Extract the (X, Y) coordinate from the center of the cell holding the provided text.  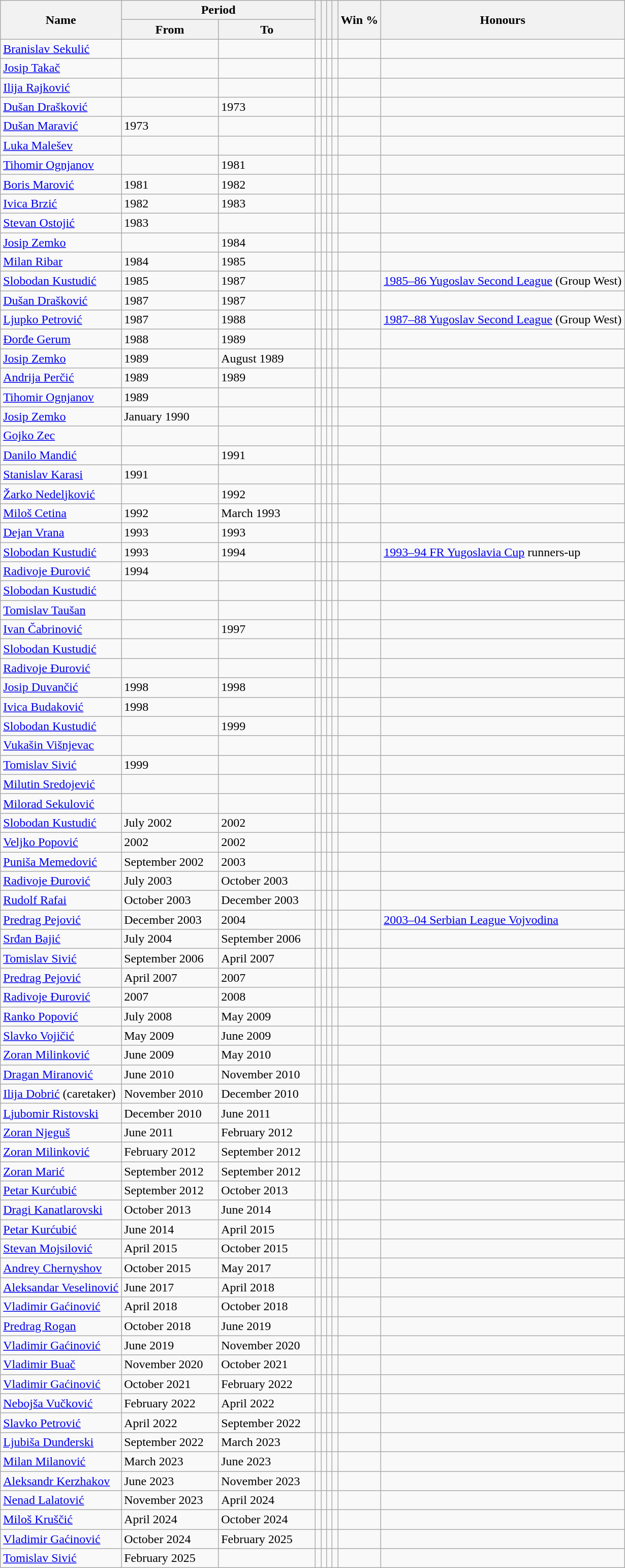
Dragi Kanatlarovski (61, 1210)
July 2008 (170, 1016)
Branislav Sekulić (61, 49)
Josip Takač (61, 68)
Slavko Vojičić (61, 1036)
Name (61, 20)
March 1993 (267, 513)
Rudolf Rafai (61, 900)
Ivica Budaković (61, 707)
Đorđe Gerum (61, 339)
Slavko Petrović (61, 1423)
Vukašin Višnjevac (61, 745)
Ljubiša Dunđerski (61, 1442)
Period (218, 10)
Miloš Kruščić (61, 1520)
Ilija Dobrić (caretaker) (61, 1094)
Stevan Ostojić (61, 223)
June 2017 (170, 1287)
Ljupko Petrović (61, 320)
Andrija Perčić (61, 378)
Milan Milanović (61, 1461)
2004 (267, 920)
Nenad Lalatović (61, 1500)
Andrey Chernyshov (61, 1268)
Ivan Čabrinović (61, 629)
Veljko Popović (61, 842)
Boris Marović (61, 184)
January 1990 (170, 416)
Honours (503, 20)
2008 (267, 997)
June 2010 (170, 1074)
Vladimir Buač (61, 1365)
1993–94 FR Yugoslavia Cup runners-up (503, 552)
Gojko Zec (61, 436)
May 2017 (267, 1268)
Dragan Miranović (61, 1074)
Žarko Nedeljković (61, 494)
Josip Duvančić (61, 687)
August 1989 (267, 358)
September 2002 (170, 862)
1997 (267, 629)
Aleksandar Veselinović (61, 1287)
Ranko Popović (61, 1016)
Miloš Cetina (61, 513)
Milutin Sredojević (61, 784)
Win % (360, 20)
Stanislav Karasi (61, 474)
Srđan Bajić (61, 939)
Dejan Vrana (61, 532)
Ljubomir Ristovski (61, 1113)
Milan Ribar (61, 262)
Stevan Mojsilović (61, 1249)
From (170, 29)
Danilo Mandić (61, 455)
Ilija Rajković (61, 87)
Tomislav Taušan (61, 610)
2003–04 Serbian League Vojvodina (503, 920)
1987–88 Yugoslav Second League (Group West) (503, 320)
Dušan Maravić (61, 126)
July 2002 (170, 823)
2003 (267, 862)
July 2003 (170, 881)
Predrag Rogan (61, 1326)
May 2010 (267, 1055)
Aleksandr Kerzhakov (61, 1481)
Zoran Njeguš (61, 1132)
To (267, 29)
1985–86 Yugoslav Second League (Group West) (503, 281)
Zoran Marić (61, 1171)
July 2004 (170, 939)
Ivica Brzić (61, 203)
Luka Malešev (61, 145)
Nebojša Vučković (61, 1403)
Milorad Sekulović (61, 803)
Puniša Memedović (61, 862)
